Return [x, y] of the center of cell containing provided text 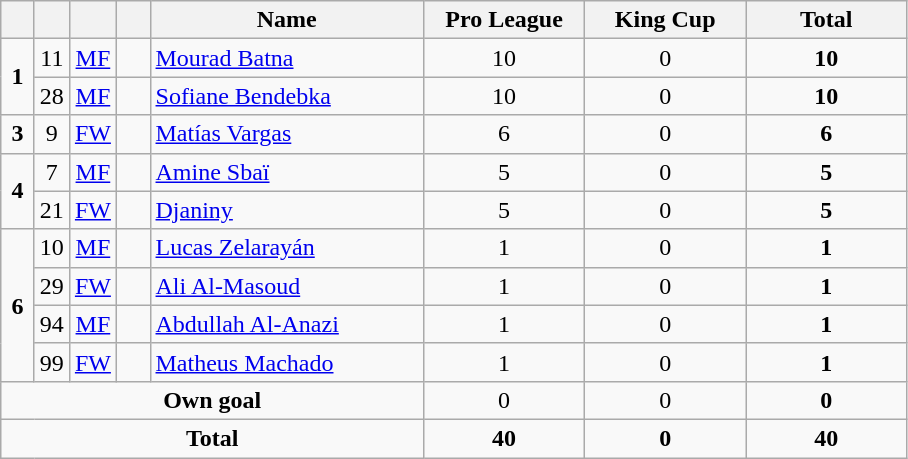
Own goal [212, 400]
7 [52, 172]
Pro League [504, 20]
King Cup [666, 20]
Sofiane Bendebka [287, 96]
28 [52, 96]
Lucas Zelarayán [287, 248]
21 [52, 210]
Matheus Machado [287, 362]
3 [18, 134]
Matías Vargas [287, 134]
4 [18, 191]
Amine Sbaï [287, 172]
9 [52, 134]
11 [52, 58]
99 [52, 362]
Abdullah Al-Anazi [287, 324]
Name [287, 20]
Djaniny [287, 210]
29 [52, 286]
94 [52, 324]
Ali Al-Masoud [287, 286]
Mourad Batna [287, 58]
